Return the [x, y] coordinate for the center point of the cell that contains the specified text.  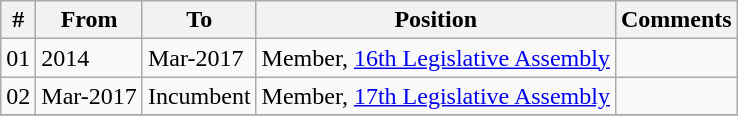
Position [436, 20]
Comments [676, 20]
Member, 16th Legislative Assembly [436, 58]
# [18, 20]
Incumbent [199, 96]
From [90, 20]
Member, 17th Legislative Assembly [436, 96]
To [199, 20]
2014 [90, 58]
01 [18, 58]
02 [18, 96]
